Identify which cell holds the provided text, then report its (X, Y) central coordinate. 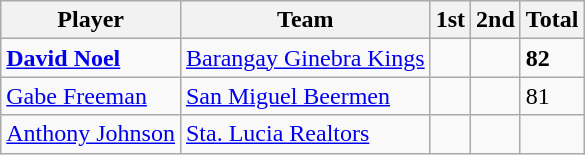
82 (552, 58)
81 (552, 96)
Player (91, 20)
1st (450, 20)
David Noel (91, 58)
Sta. Lucia Realtors (305, 134)
San Miguel Beermen (305, 96)
Gabe Freeman (91, 96)
2nd (496, 20)
Total (552, 20)
Anthony Johnson (91, 134)
Barangay Ginebra Kings (305, 58)
Team (305, 20)
